Capture the cell that displays the provided text and extract its (x, y) central coordinate. 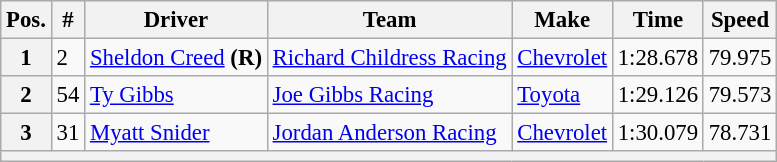
Toyota (562, 95)
79.975 (740, 58)
1:28.678 (658, 58)
Pos. (26, 20)
Jordan Anderson Racing (390, 133)
# (68, 20)
78.731 (740, 133)
Joe Gibbs Racing (390, 95)
3 (26, 133)
1 (26, 58)
Myatt Snider (176, 133)
79.573 (740, 95)
Time (658, 20)
Team (390, 20)
1:30.079 (658, 133)
31 (68, 133)
54 (68, 95)
Richard Childress Racing (390, 58)
Ty Gibbs (176, 95)
Speed (740, 20)
Make (562, 20)
Sheldon Creed (R) (176, 58)
Driver (176, 20)
1:29.126 (658, 95)
